Extract the (x, y) coordinate from the center of the cell holding the provided text.  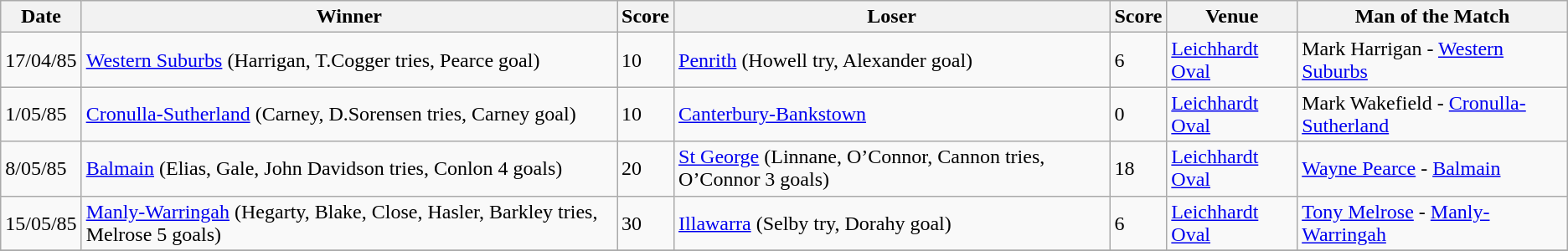
Venue (1232, 17)
Illawarra (Selby try, Dorahy goal) (892, 223)
Loser (892, 17)
Canterbury-Bankstown (892, 114)
Date (41, 17)
30 (646, 223)
17/04/85 (41, 60)
Man of the Match (1432, 17)
Manly-Warringah (Hegarty, Blake, Close, Hasler, Barkley tries, Melrose 5 goals) (348, 223)
20 (646, 169)
8/05/85 (41, 169)
Wayne Pearce - Balmain (1432, 169)
Tony Melrose - Manly-Warringah (1432, 223)
Penrith (Howell try, Alexander goal) (892, 60)
Cronulla-Sutherland (Carney, D.Sorensen tries, Carney goal) (348, 114)
Balmain (Elias, Gale, John Davidson tries, Conlon 4 goals) (348, 169)
Mark Wakefield - Cronulla-Sutherland (1432, 114)
Winner (348, 17)
Western Suburbs (Harrigan, T.Cogger tries, Pearce goal) (348, 60)
1/05/85 (41, 114)
18 (1138, 169)
St George (Linnane, O’Connor, Cannon tries, O’Connor 3 goals) (892, 169)
15/05/85 (41, 223)
Mark Harrigan - Western Suburbs (1432, 60)
0 (1138, 114)
